Output the (x, y) coordinate of the center of the cell containing the given text.  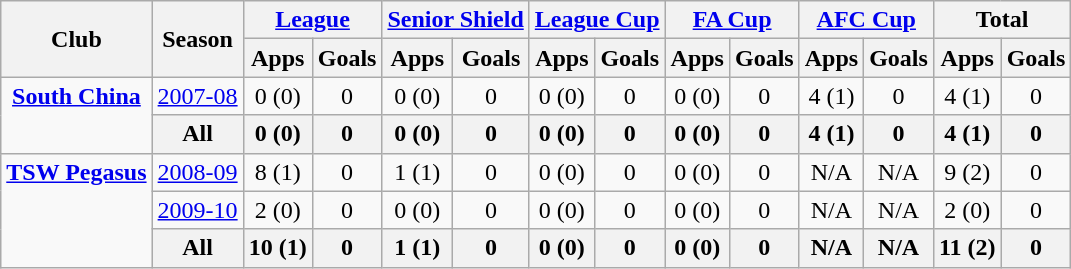
9 (2) (967, 172)
South China (76, 115)
2008-09 (198, 172)
FA Cup (732, 20)
8 (1) (278, 172)
TSW Pegasus (76, 210)
Senior Shield (456, 20)
2009-10 (198, 210)
2007-08 (198, 96)
League Cup (597, 20)
Total (1002, 20)
League (312, 20)
11 (2) (967, 248)
10 (1) (278, 248)
AFC Cup (866, 20)
Season (198, 39)
Club (76, 39)
